Output the [x, y] coordinate of the center of the cell containing the given text.  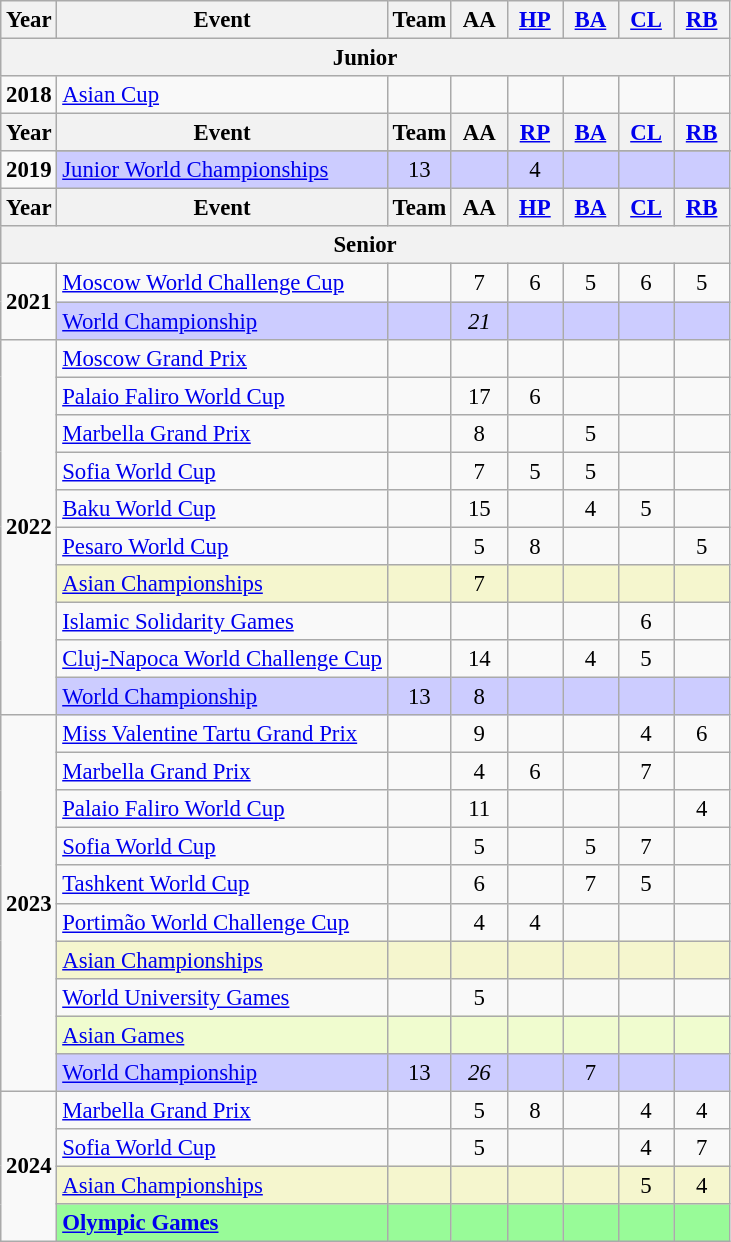
15 [479, 509]
21 [479, 321]
Miss Valentine Tartu Grand Prix [222, 734]
Islamic Solidarity Games [222, 621]
Cluj-Napoca World Challenge Cup [222, 659]
Asian Games [222, 1035]
Junior World Championships [222, 170]
14 [479, 659]
Senior [366, 245]
Portimão World Challenge Cup [222, 922]
2018 [29, 95]
Junior [366, 58]
2019 [29, 170]
2023 [29, 903]
11 [479, 809]
Baku World Cup [222, 509]
Asian Cup [222, 95]
2021 [29, 302]
2022 [29, 527]
Olympic Games [222, 1223]
2024 [29, 1166]
Pesaro World Cup [222, 546]
World University Games [222, 997]
Moscow Grand Prix [222, 358]
RP [535, 133]
9 [479, 734]
Moscow World Challenge Cup [222, 283]
Tashkent World Cup [222, 885]
17 [479, 396]
26 [479, 1073]
